Locate the cell with the specified text and output its [X, Y] center coordinate. 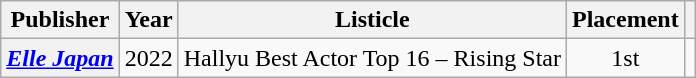
Publisher [60, 20]
Placement [625, 20]
2022 [148, 58]
Listicle [372, 20]
Hallyu Best Actor Top 16 – Rising Star [372, 58]
1st [625, 58]
Year [148, 20]
Elle Japan [60, 58]
